Locate the cell with the specified text and output its [X, Y] center coordinate. 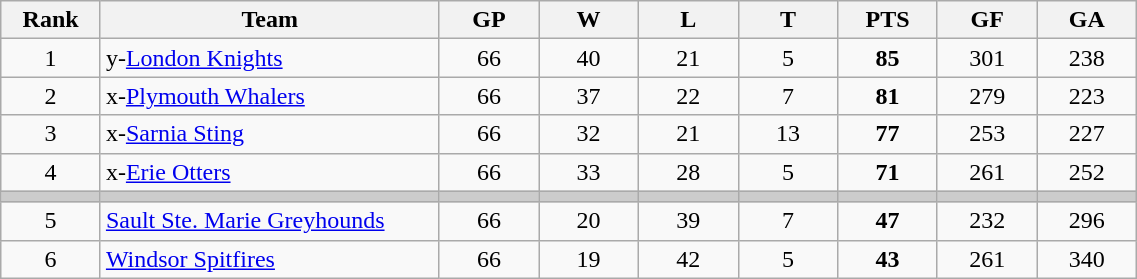
x-Erie Otters [270, 172]
42 [688, 259]
GA [1087, 20]
Team [270, 20]
1 [51, 58]
T [788, 20]
W [589, 20]
Sault Ste. Marie Greyhounds [270, 221]
279 [987, 96]
L [688, 20]
227 [1087, 134]
22 [688, 96]
253 [987, 134]
77 [888, 134]
71 [888, 172]
20 [589, 221]
y-London Knights [270, 58]
PTS [888, 20]
81 [888, 96]
28 [688, 172]
x-Sarnia Sting [270, 134]
2 [51, 96]
37 [589, 96]
GP [489, 20]
39 [688, 221]
43 [888, 259]
47 [888, 221]
Windsor Spitfires [270, 259]
232 [987, 221]
4 [51, 172]
x-Plymouth Whalers [270, 96]
19 [589, 259]
296 [1087, 221]
GF [987, 20]
13 [788, 134]
Rank [51, 20]
340 [1087, 259]
223 [1087, 96]
252 [1087, 172]
33 [589, 172]
6 [51, 259]
85 [888, 58]
3 [51, 134]
40 [589, 58]
301 [987, 58]
32 [589, 134]
238 [1087, 58]
